Return [x, y] of the center of cell containing provided text 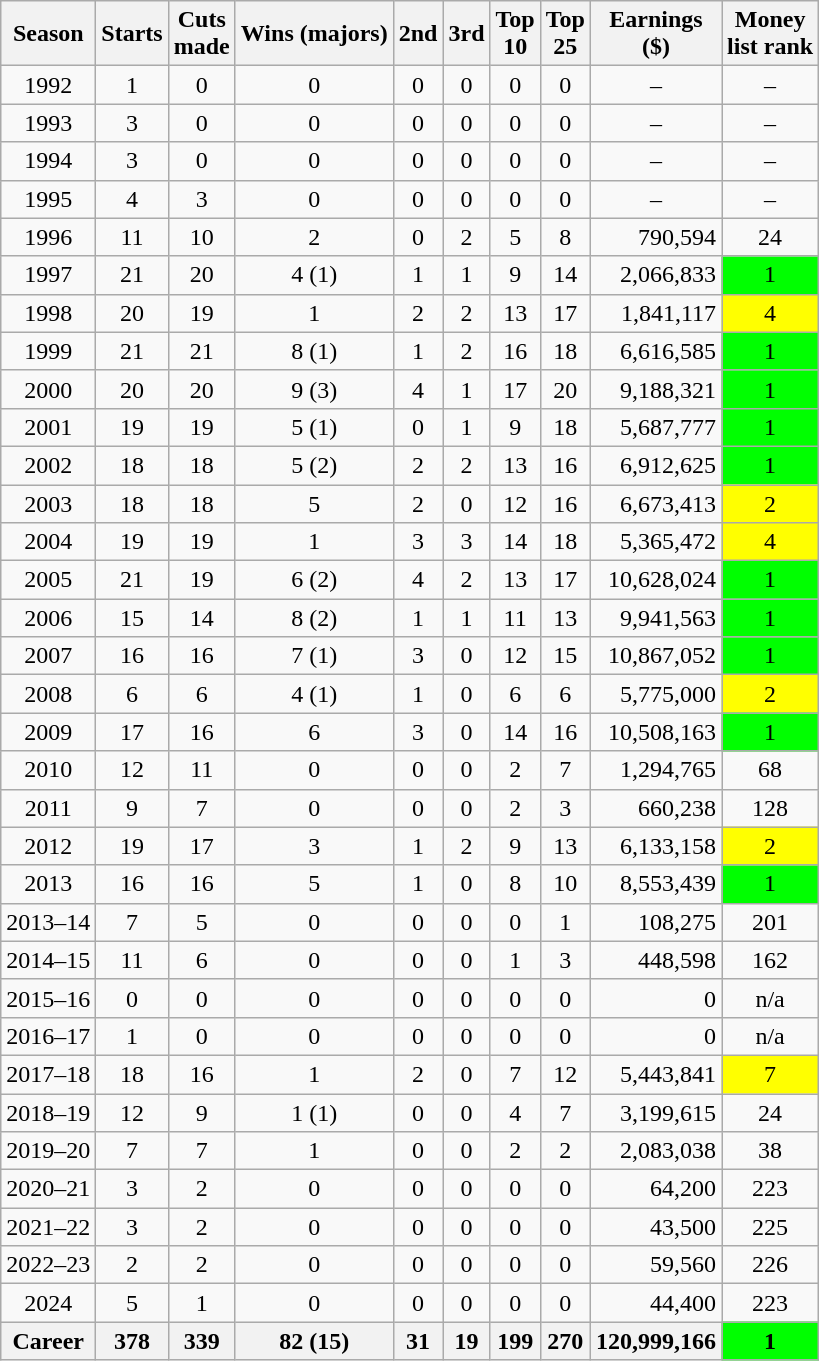
2021–22 [48, 1227]
1993 [48, 123]
64,200 [656, 1189]
2012 [48, 846]
1992 [48, 85]
2009 [48, 732]
2020–21 [48, 1189]
6,912,625 [656, 465]
1,294,765 [656, 770]
6,133,158 [656, 846]
5,365,472 [656, 542]
1998 [48, 313]
9,188,321 [656, 389]
44,400 [656, 1303]
5,443,841 [656, 1074]
226 [770, 1265]
Earnings($) [656, 34]
Starts [132, 34]
2007 [48, 656]
6,616,585 [656, 351]
Career [48, 1341]
43,500 [656, 1227]
Top10 [515, 34]
Season [48, 34]
2001 [48, 427]
6 (2) [314, 580]
2,083,038 [656, 1151]
2011 [48, 808]
162 [770, 960]
201 [770, 922]
2013 [48, 884]
2017–18 [48, 1074]
2004 [48, 542]
1,841,117 [656, 313]
5,775,000 [656, 694]
2013–14 [48, 922]
59,560 [656, 1265]
5 (2) [314, 465]
225 [770, 1227]
68 [770, 770]
Moneylist rank [770, 34]
2014–15 [48, 960]
8 (1) [314, 351]
2018–19 [48, 1113]
199 [515, 1341]
Cutsmade [202, 34]
10,508,163 [656, 732]
Wins (majors) [314, 34]
2000 [48, 389]
2,066,833 [656, 275]
2022–23 [48, 1265]
108,275 [656, 922]
5,687,777 [656, 427]
1997 [48, 275]
1999 [48, 351]
9,941,563 [656, 618]
1 (1) [314, 1113]
2010 [48, 770]
Top25 [565, 34]
1994 [48, 161]
3rd [466, 34]
270 [565, 1341]
2008 [48, 694]
82 (15) [314, 1341]
120,999,166 [656, 1341]
790,594 [656, 237]
339 [202, 1341]
2006 [48, 618]
31 [418, 1341]
10,867,052 [656, 656]
10,628,024 [656, 580]
38 [770, 1151]
128 [770, 808]
378 [132, 1341]
1996 [48, 237]
660,238 [656, 808]
1995 [48, 199]
2015–16 [48, 998]
2024 [48, 1303]
2002 [48, 465]
2019–20 [48, 1151]
3,199,615 [656, 1113]
6,673,413 [656, 503]
7 (1) [314, 656]
8 (2) [314, 618]
8,553,439 [656, 884]
2016–17 [48, 1036]
5 (1) [314, 427]
2003 [48, 503]
448,598 [656, 960]
2nd [418, 34]
9 (3) [314, 389]
2005 [48, 580]
